Locate the cell with the specified text and output its [x, y] center coordinate. 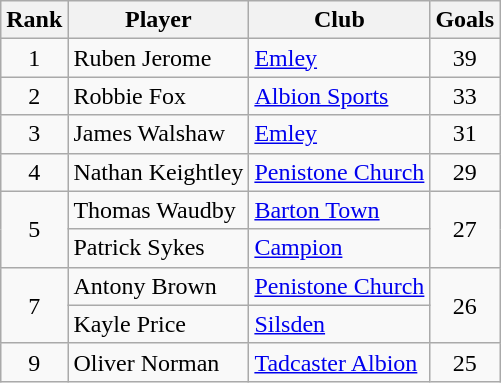
Antony Brown [158, 286]
Nathan Keightley [158, 172]
Campion [340, 248]
Club [340, 20]
Robbie Fox [158, 96]
James Walshaw [158, 134]
31 [465, 134]
Goals [465, 20]
Rank [34, 20]
Player [158, 20]
Kayle Price [158, 324]
27 [465, 229]
Albion Sports [340, 96]
3 [34, 134]
Patrick Sykes [158, 248]
39 [465, 58]
Ruben Jerome [158, 58]
1 [34, 58]
Oliver Norman [158, 362]
2 [34, 96]
Thomas Waudby [158, 210]
4 [34, 172]
26 [465, 305]
33 [465, 96]
Silsden [340, 324]
9 [34, 362]
Tadcaster Albion [340, 362]
7 [34, 305]
5 [34, 229]
Barton Town [340, 210]
29 [465, 172]
25 [465, 362]
